For the text-containing cell, return its midpoint in [x, y] coordinate format. 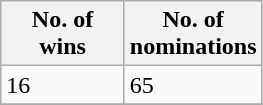
16 [63, 85]
65 [193, 85]
No. of wins [63, 34]
No. of nominations [193, 34]
